Return the [x, y] coordinate for the center point of the cell that contains the specified text.  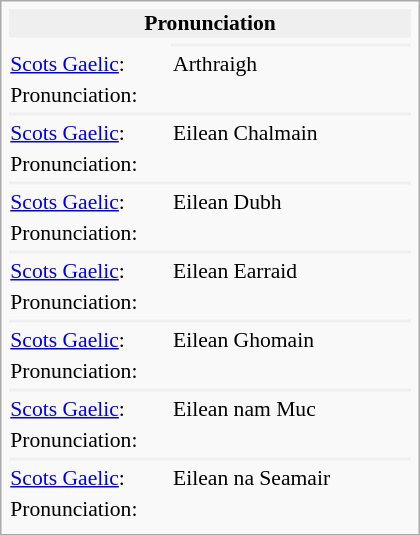
Arthraigh [292, 63]
Pronunciation [210, 23]
Eilean Chalmain [292, 132]
Eilean Dubh [292, 201]
Eilean Earraid [292, 270]
Eilean nam Muc [292, 408]
Eilean Ghomain [292, 339]
Eilean na Seamair [292, 477]
